Capture the cell that displays the provided text and extract its [x, y] central coordinate. 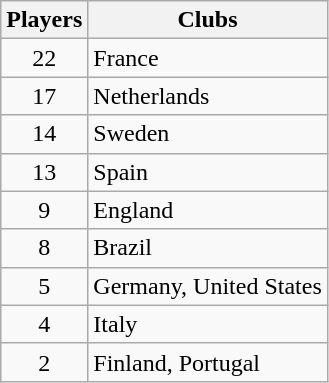
9 [44, 210]
14 [44, 134]
France [208, 58]
Players [44, 20]
22 [44, 58]
13 [44, 172]
4 [44, 324]
Netherlands [208, 96]
5 [44, 286]
England [208, 210]
Finland, Portugal [208, 362]
Brazil [208, 248]
Sweden [208, 134]
Clubs [208, 20]
2 [44, 362]
Italy [208, 324]
Spain [208, 172]
17 [44, 96]
8 [44, 248]
Germany, United States [208, 286]
